Provide the [x, y] coordinate of the cell's center where the given text is located.  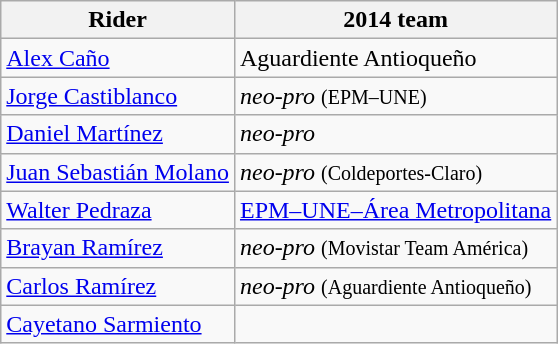
neo-pro (Aguardiente Antioqueño) [395, 286]
Daniel Martínez [118, 134]
neo-pro (EPM–UNE) [395, 96]
Aguardiente Antioqueño [395, 58]
Cayetano Sarmiento [118, 324]
Carlos Ramírez [118, 286]
neo-pro (Coldeportes-Claro) [395, 172]
Brayan Ramírez [118, 248]
Juan Sebastián Molano [118, 172]
neo-pro [395, 134]
Jorge Castiblanco [118, 96]
Alex Caño [118, 58]
Walter Pedraza [118, 210]
2014 team [395, 20]
Rider [118, 20]
neo-pro (Movistar Team América) [395, 248]
EPM–UNE–Área Metropolitana [395, 210]
